Detect which cell encompasses the target text, then output its [X, Y] center coordinate. 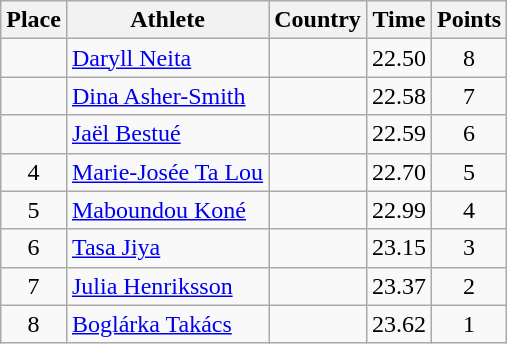
2 [468, 286]
Athlete [167, 20]
Marie-Josée Ta Lou [167, 172]
22.99 [398, 210]
Points [468, 20]
Boglárka Takács [167, 324]
Time [398, 20]
Place [34, 20]
Julia Henriksson [167, 286]
22.59 [398, 134]
Jaël Bestué [167, 134]
23.15 [398, 248]
Maboundou Koné [167, 210]
Tasa Jiya [167, 248]
Dina Asher-Smith [167, 96]
1 [468, 324]
Daryll Neita [167, 58]
22.50 [398, 58]
3 [468, 248]
22.70 [398, 172]
23.62 [398, 324]
23.37 [398, 286]
22.58 [398, 96]
Country [318, 20]
